Return the (X, Y) coordinate for the center point of the cell that contains the specified text.  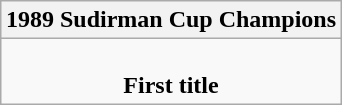
1989 Sudirman Cup Champions (170, 20)
First title (170, 72)
